Return the [x, y] coordinate for the center point of the cell that contains the specified text.  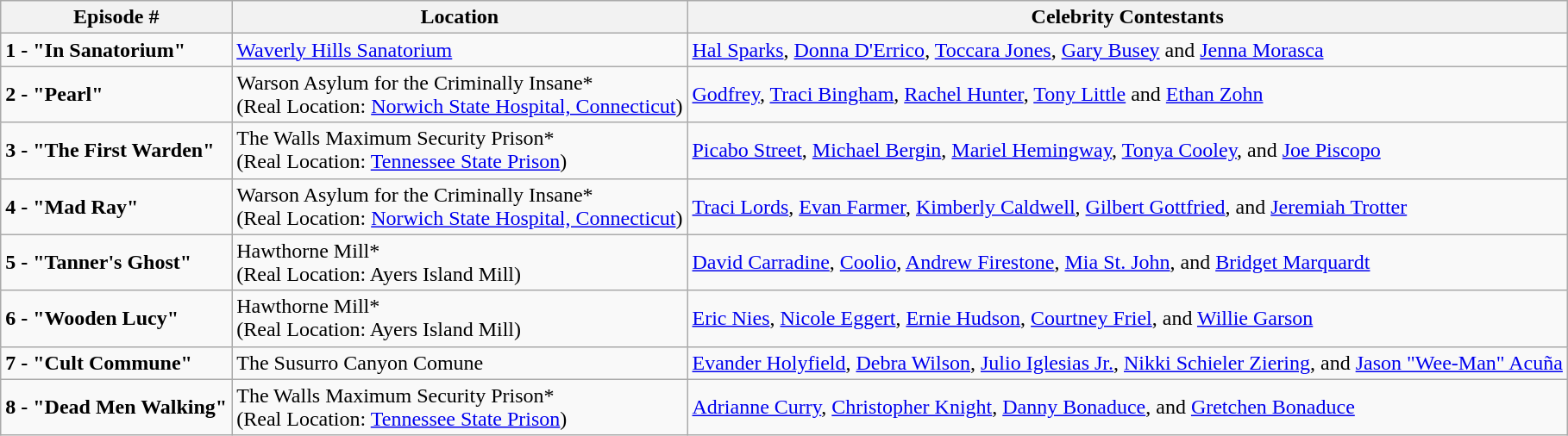
Celebrity Contestants [1127, 17]
1 - "In Sanatorium" [116, 50]
Episode # [116, 17]
5 - "Tanner's Ghost" [116, 262]
Hal Sparks, Donna D'Errico, Toccara Jones, Gary Busey and Jenna Morasca [1127, 50]
6 - "Wooden Lucy" [116, 319]
Evander Holyfield, Debra Wilson, Julio Iglesias Jr., Nikki Schieler Ziering, and Jason "Wee-Man" Acuña [1127, 363]
3 - "The First Warden" [116, 150]
Adrianne Curry, Christopher Knight, Danny Bonaduce, and Gretchen Bonaduce [1127, 407]
4 - "Mad Ray" [116, 207]
7 - "Cult Commune" [116, 363]
Waverly Hills Sanatorium [460, 50]
8 - "Dead Men Walking" [116, 407]
Picabo Street, Michael Bergin, Mariel Hemingway, Tonya Cooley, and Joe Piscopo [1127, 150]
Eric Nies, Nicole Eggert, Ernie Hudson, Courtney Friel, and Willie Garson [1127, 319]
Godfrey, Traci Bingham, Rachel Hunter, Tony Little and Ethan Zohn [1127, 95]
David Carradine, Coolio, Andrew Firestone, Mia St. John, and Bridget Marquardt [1127, 262]
Location [460, 17]
The Susurro Canyon Comune [460, 363]
2 - "Pearl" [116, 95]
Traci Lords, Evan Farmer, Kimberly Caldwell, Gilbert Gottfried, and Jeremiah Trotter [1127, 207]
